Return the (x, y) coordinate for the center point of the cell that contains the specified text.  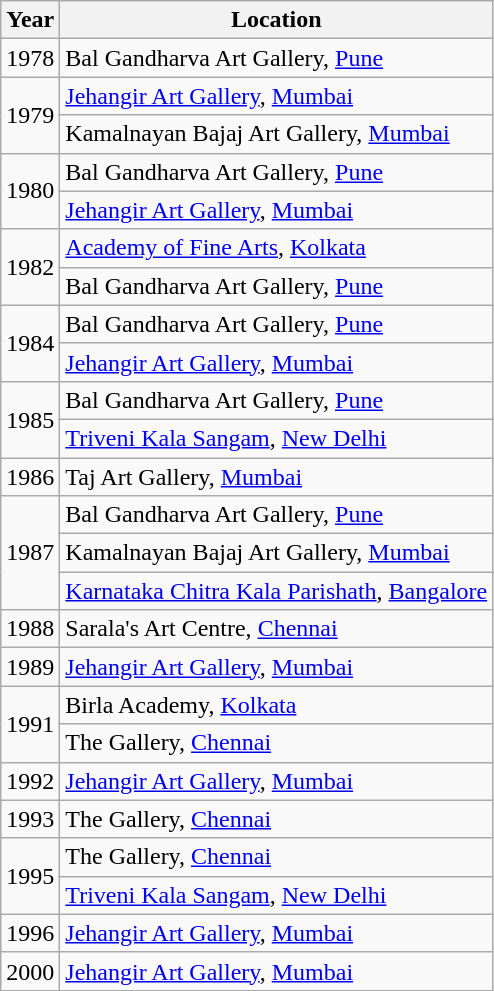
1989 (30, 667)
1986 (30, 477)
1978 (30, 58)
Taj Art Gallery, Mumbai (276, 477)
1988 (30, 629)
Sarala's Art Centre, Chennai (276, 629)
1996 (30, 933)
Academy of Fine Arts, Kolkata (276, 248)
1992 (30, 781)
1993 (30, 819)
1982 (30, 267)
Year (30, 20)
1985 (30, 419)
1980 (30, 191)
1987 (30, 553)
1984 (30, 343)
Karnataka Chitra Kala Parishath, Bangalore (276, 591)
Location (276, 20)
1991 (30, 724)
2000 (30, 971)
Birla Academy, Kolkata (276, 705)
1979 (30, 115)
1995 (30, 876)
